Output the [x, y] coordinate of the center of the cell containing the given text.  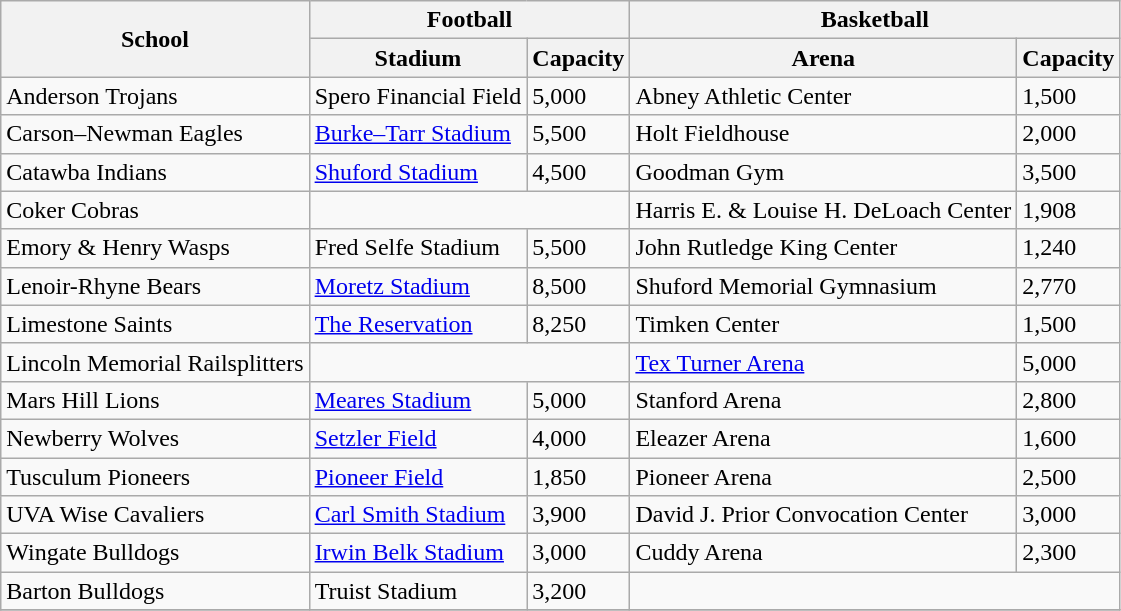
Cuddy Arena [824, 553]
2,000 [1068, 134]
2,770 [1068, 286]
Tusculum Pioneers [155, 477]
1,600 [1068, 438]
Harris E. & Louise H. DeLoach Center [824, 210]
1,850 [578, 477]
8,500 [578, 286]
Arena [824, 58]
Fred Selfe Stadium [418, 248]
1,240 [1068, 248]
Truist Stadium [418, 591]
Limestone Saints [155, 324]
Timken Center [824, 324]
Goodman Gym [824, 172]
2,300 [1068, 553]
David J. Prior Convocation Center [824, 515]
Pioneer Field [418, 477]
Tex Turner Arena [824, 362]
4,500 [578, 172]
Pioneer Arena [824, 477]
4,000 [578, 438]
Coker Cobras [155, 210]
UVA Wise Cavaliers [155, 515]
John Rutledge King Center [824, 248]
2,500 [1068, 477]
Carl Smith Stadium [418, 515]
3,900 [578, 515]
Stadium [418, 58]
Eleazer Arena [824, 438]
Newberry Wolves [155, 438]
Shuford Memorial Gymnasium [824, 286]
Emory & Henry Wasps [155, 248]
Carson–Newman Eagles [155, 134]
3,500 [1068, 172]
Spero Financial Field [418, 96]
Meares Stadium [418, 400]
Football [470, 20]
Catawba Indians [155, 172]
Setzler Field [418, 438]
Shuford Stadium [418, 172]
School [155, 39]
Abney Athletic Center [824, 96]
Mars Hill Lions [155, 400]
Holt Fieldhouse [824, 134]
The Reservation [418, 324]
Stanford Arena [824, 400]
1,908 [1068, 210]
Basketball [875, 20]
Lincoln Memorial Railsplitters [155, 362]
Barton Bulldogs [155, 591]
Irwin Belk Stadium [418, 553]
8,250 [578, 324]
Moretz Stadium [418, 286]
Lenoir-Rhyne Bears [155, 286]
2,800 [1068, 400]
Wingate Bulldogs [155, 553]
Anderson Trojans [155, 96]
Burke–Tarr Stadium [418, 134]
3,200 [578, 591]
